Extract the (x, y) coordinate from the center of the cell holding the provided text.  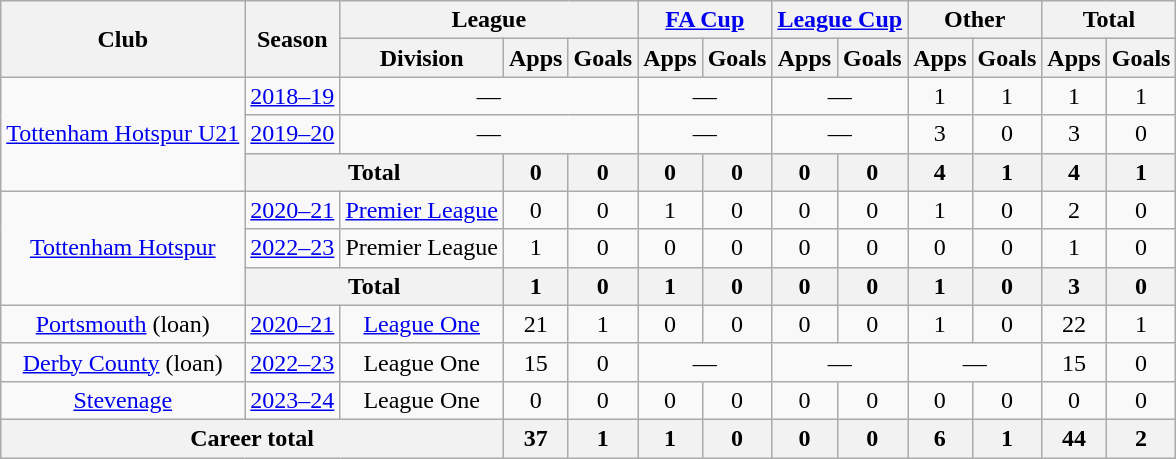
Derby County (loan) (123, 362)
Club (123, 39)
44 (1074, 438)
37 (536, 438)
2019–20 (292, 134)
FA Cup (705, 20)
6 (940, 438)
Tottenham Hotspur U21 (123, 134)
Career total (252, 438)
League Cup (840, 20)
2018–19 (292, 96)
Tottenham Hotspur (123, 248)
Season (292, 39)
21 (536, 324)
Stevenage (123, 400)
22 (1074, 324)
Division (422, 58)
League (489, 20)
Other (975, 20)
2023–24 (292, 400)
Portsmouth (loan) (123, 324)
